Output the [X, Y] coordinate of the center of the cell containing the given text.  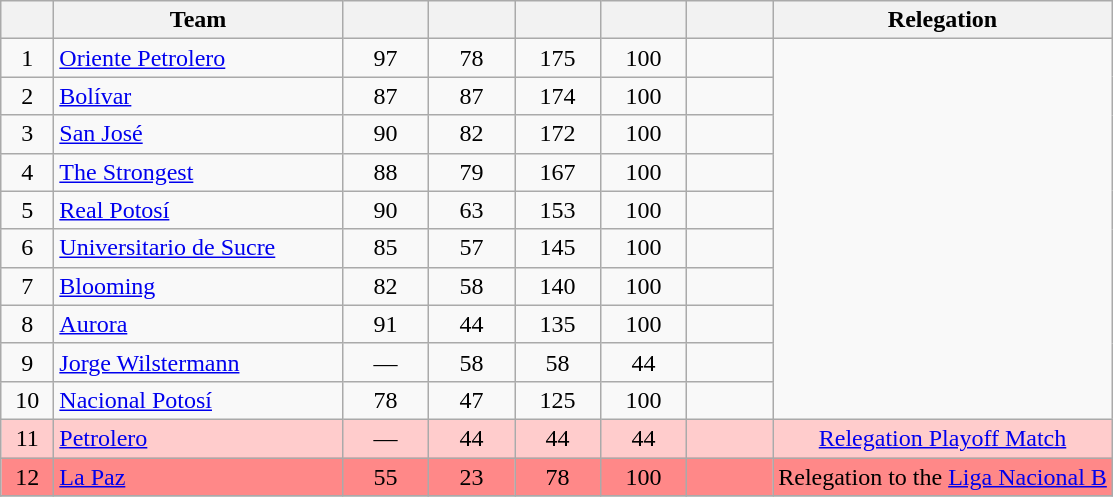
125 [557, 400]
Relegation Playoff Match [943, 438]
La Paz [198, 477]
85 [385, 248]
12 [28, 477]
Relegation to the Liga Nacional B [943, 477]
Jorge Wilstermann [198, 362]
172 [557, 134]
9 [28, 362]
79 [471, 172]
63 [471, 210]
97 [385, 58]
57 [471, 248]
6 [28, 248]
Bolívar [198, 96]
Universitario de Sucre [198, 248]
3 [28, 134]
4 [28, 172]
1 [28, 58]
8 [28, 324]
23 [471, 477]
167 [557, 172]
Blooming [198, 286]
135 [557, 324]
47 [471, 400]
Team [198, 20]
Real Potosí [198, 210]
91 [385, 324]
Aurora [198, 324]
145 [557, 248]
2 [28, 96]
San José [198, 134]
Petrolero [198, 438]
The Strongest [198, 172]
175 [557, 58]
88 [385, 172]
5 [28, 210]
Relegation [943, 20]
Nacional Potosí [198, 400]
174 [557, 96]
55 [385, 477]
140 [557, 286]
11 [28, 438]
Oriente Petrolero [198, 58]
7 [28, 286]
10 [28, 400]
153 [557, 210]
